Determine the (X, Y) coordinate at the center of the cell enclosing the given text.  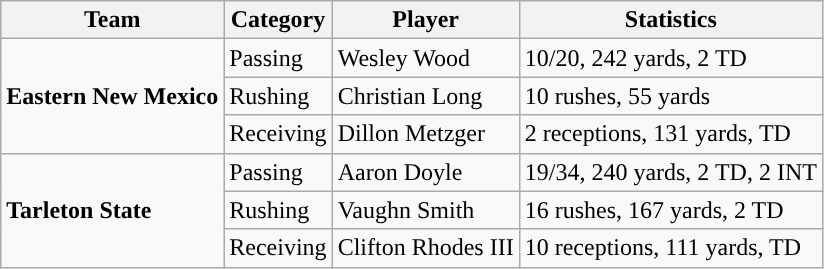
Tarleton State (112, 210)
Player (426, 20)
Dillon Metzger (426, 134)
10 receptions, 111 yards, TD (670, 248)
Christian Long (426, 96)
19/34, 240 yards, 2 TD, 2 INT (670, 172)
Statistics (670, 20)
Category (278, 20)
Wesley Wood (426, 58)
2 receptions, 131 yards, TD (670, 134)
Vaughn Smith (426, 210)
10/20, 242 yards, 2 TD (670, 58)
16 rushes, 167 yards, 2 TD (670, 210)
Aaron Doyle (426, 172)
Eastern New Mexico (112, 96)
Clifton Rhodes III (426, 248)
Team (112, 20)
10 rushes, 55 yards (670, 96)
